Determine the (x, y) coordinate at the center of the cell enclosing the given text.  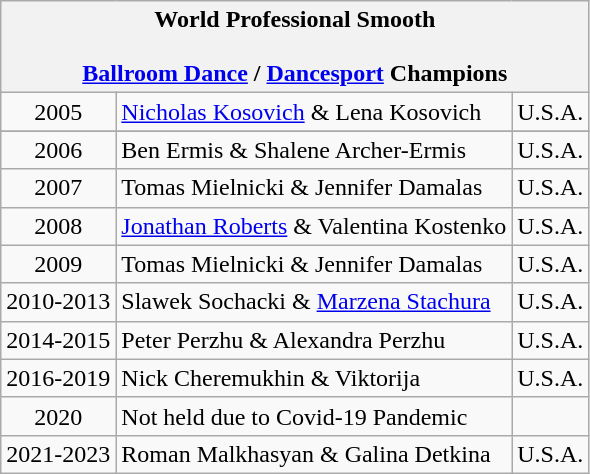
2008 (58, 226)
Nicholas Kosovich & Lena Kosovich (314, 112)
2014-2015 (58, 340)
2021-2023 (58, 454)
Peter Perzhu & Alexandra Perzhu (314, 340)
Roman Malkhasyan & Galina Detkina (314, 454)
Ben Ermis & Shalene Archer-Ermis (314, 150)
2007 (58, 188)
Not held due to Covid-19 Pandemic (314, 416)
World Professional SmoothBallroom Dance / Dancesport Champions (295, 47)
2016-2019 (58, 378)
2009 (58, 264)
2010-2013 (58, 302)
2005 (58, 112)
Nick Cheremukhin & Viktorija (314, 378)
2006 (58, 150)
Jonathan Roberts & Valentina Kostenko (314, 226)
2020 (58, 416)
Slawek Sochacki & Marzena Stachura (314, 302)
